Pinpoint the cell where the given text exists, returning its (X, Y) midpoint coordinate. 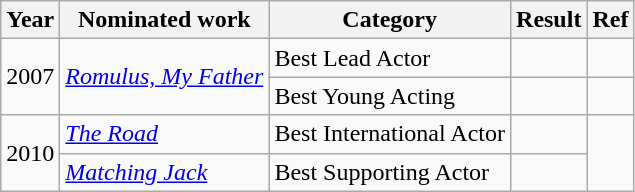
Matching Jack (164, 172)
Romulus, My Father (164, 77)
Best International Actor (390, 134)
2007 (30, 77)
Nominated work (164, 20)
Ref (610, 20)
The Road (164, 134)
Result (549, 20)
Category (390, 20)
Best Lead Actor (390, 58)
2010 (30, 153)
Best Supporting Actor (390, 172)
Year (30, 20)
Best Young Acting (390, 96)
